From the cell containing the given text, extract its center point as (x, y) coordinate. 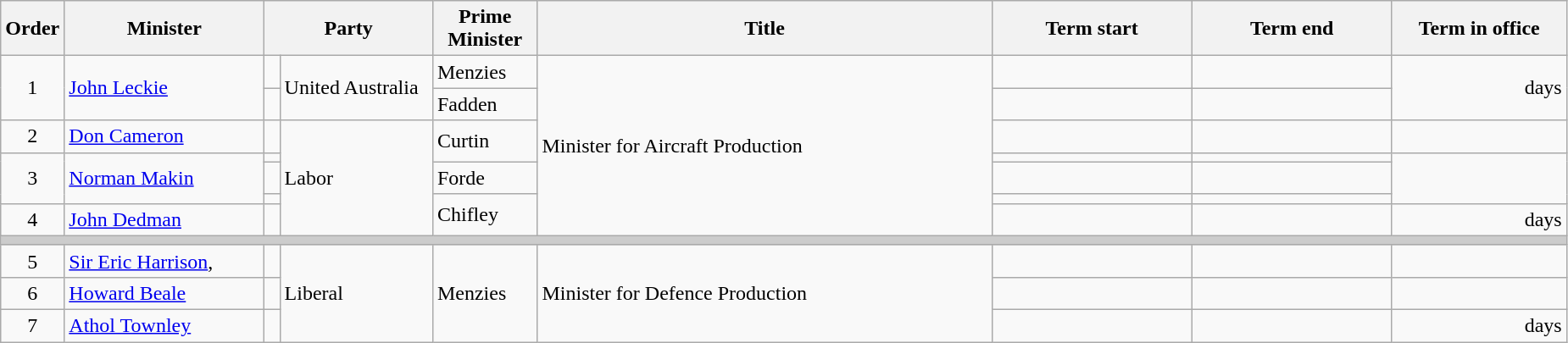
Fadden (485, 104)
Prime Minister (485, 29)
Minister for Aircraft Production (765, 146)
United Australia (356, 88)
John Dedman (164, 219)
Norman Makin (164, 178)
Minister for Defence Production (765, 293)
Term in office (1479, 29)
Liberal (356, 293)
Forde (485, 178)
Term start (1092, 29)
Term end (1292, 29)
Don Cameron (164, 136)
Order (32, 29)
Party (349, 29)
John Leckie (164, 88)
Labor (356, 178)
Curtin (485, 141)
7 (32, 325)
1 (32, 88)
3 (32, 178)
6 (32, 293)
Chifley (485, 215)
5 (32, 261)
2 (32, 136)
Howard Beale (164, 293)
Athol Townley (164, 325)
Title (765, 29)
Minister (164, 29)
Sir Eric Harrison, (164, 261)
4 (32, 219)
